Search for the cell housing the specified text and yield its (x, y) center coordinate. 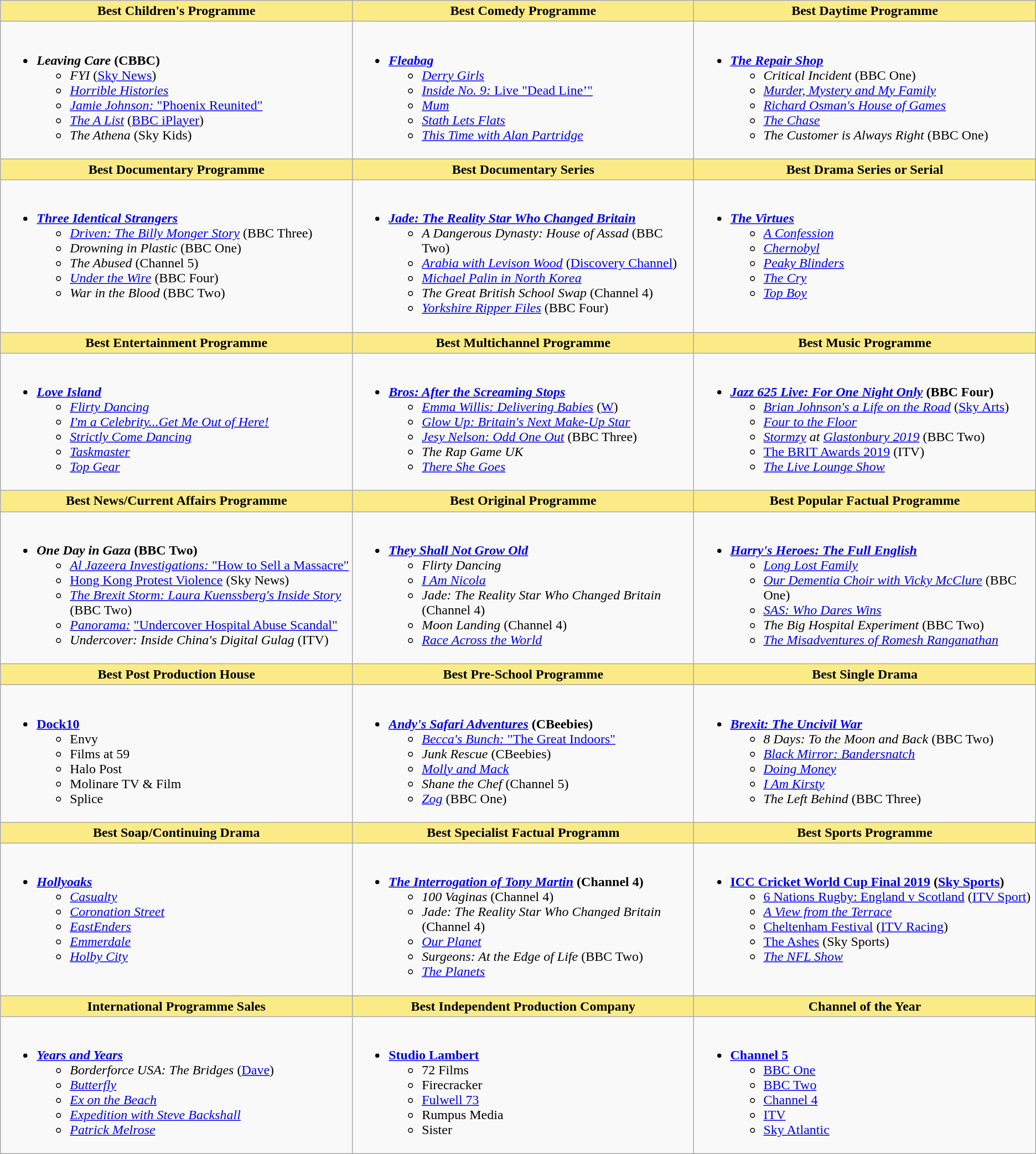
Best Documentary Series (524, 169)
Love IslandFlirty DancingI'm a Celebrity...Get Me Out of Here!Strictly Come DancingTaskmasterTop Gear (177, 422)
FleabagDerry GirlsInside No. 9: Live "Dead Line’"MumStath Lets FlatsThis Time with Alan Partridge (524, 90)
Best Popular Factual Programme (864, 501)
Leaving Care (CBBC)FYI (Sky News)Horrible HistoriesJamie Johnson: "Phoenix Reunited"The A List (BBC iPlayer)The Athena (Sky Kids) (177, 90)
Best Multichannel Programme (524, 343)
The VirtuesA ConfessionChernobylPeaky BlindersThe CryTop Boy (864, 256)
Best Drama Series or Serial (864, 169)
Studio Lambert72 FilmsFirecrackerFulwell 73Rumpus MediaSister (524, 1085)
Best Documentary Programme (177, 169)
Years and YearsBorderforce USA: The Bridges (Dave)ButterflyEx on the BeachExpedition with Steve BackshallPatrick Melrose (177, 1085)
Brexit: The Uncivil War8 Days: To the Moon and Back (BBC Two)Black Mirror: BandersnatchDoing MoneyI Am KirstyThe Left Behind (BBC Three) (864, 753)
Best Comedy Programme (524, 11)
Best Independent Production Company (524, 1006)
Best Entertainment Programme (177, 343)
Best Post Production House (177, 674)
Andy's Safari Adventures (CBeebies)Becca's Bunch: "The Great Indoors"Junk Rescue (CBeebies)Molly and MackShane the Chef (Channel 5)Zog (BBC One) (524, 753)
Best Music Programme (864, 343)
Channel 5BBC OneBBC TwoChannel 4ITVSky Atlantic (864, 1085)
International Programme Sales (177, 1006)
Best Original Programme (524, 501)
The Repair ShopCritical Incident (BBC One)Murder, Mystery and My FamilyRichard Osman's House of GamesThe ChaseThe Customer is Always Right (BBC One) (864, 90)
Channel of the Year (864, 1006)
Best Single Drama (864, 674)
Best News/Current Affairs Programme (177, 501)
Best Specialist Factual Programm (524, 832)
Best Daytime Programme (864, 11)
Best Pre-School Programme (524, 674)
HollyoaksCasualtyCoronation StreetEastEndersEmmerdaleHolby City (177, 919)
Best Children's Programme (177, 11)
They Shall Not Grow OldFlirty DancingI Am NicolaJade: The Reality Star Who Changed Britain (Channel 4)Moon Landing (Channel 4)Race Across the World (524, 588)
Best Soap/Continuing Drama (177, 832)
Dock10EnvyFilms at 59Halo PostMolinare TV & FilmSplice (177, 753)
Best Sports Programme (864, 832)
